Return the (x, y) coordinate for the center point of the cell that contains the specified text.  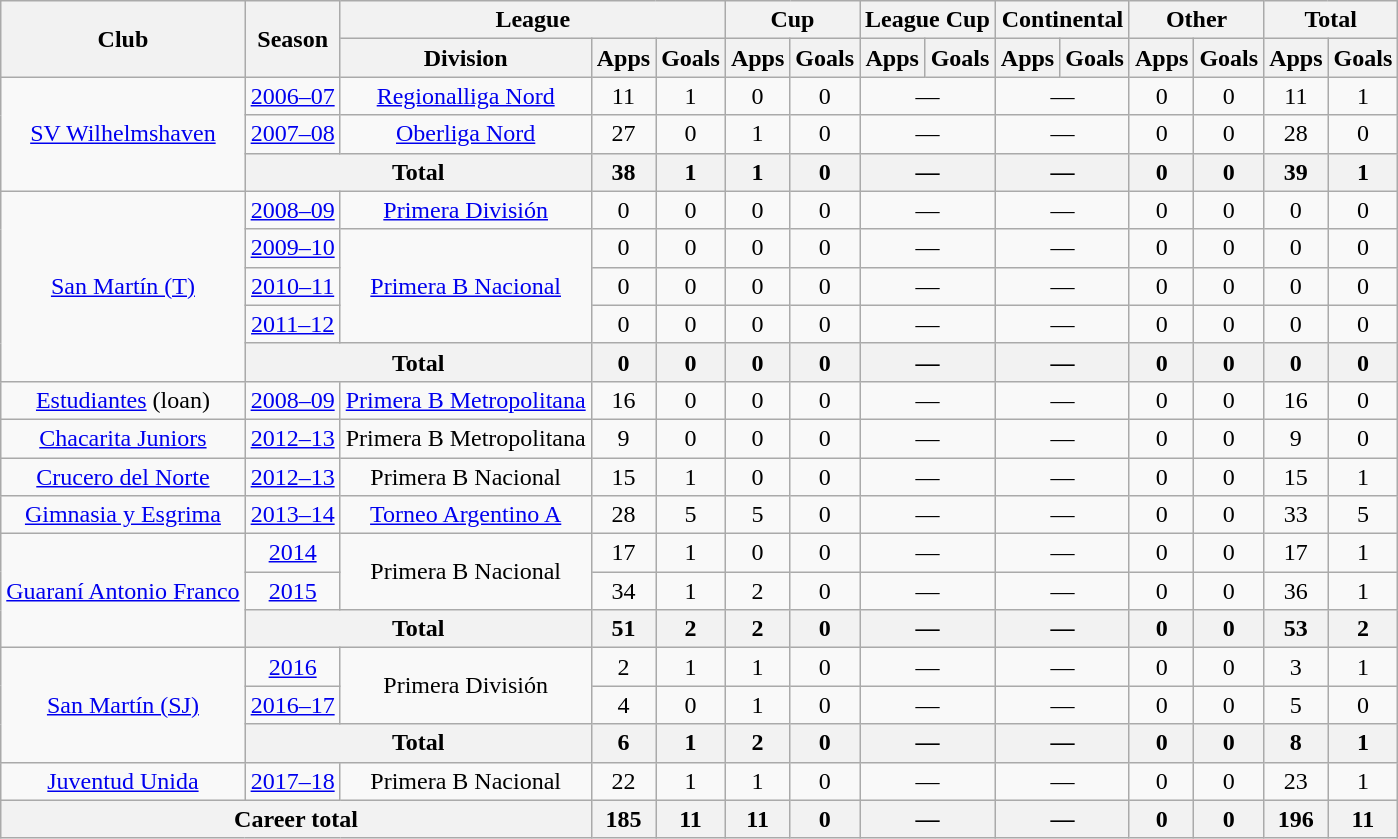
2016 (292, 667)
2009–10 (292, 248)
Oberliga Nord (466, 134)
38 (623, 172)
2017–18 (292, 781)
Torneo Argentino A (466, 515)
23 (1296, 781)
Club (123, 39)
196 (1296, 819)
22 (623, 781)
4 (623, 705)
Continental (1062, 20)
Career total (296, 819)
Season (292, 39)
53 (1296, 629)
SV Wilhelmshaven (123, 134)
2014 (292, 553)
39 (1296, 172)
Crucero del Norte (123, 477)
51 (623, 629)
2010–11 (292, 286)
San Martín (T) (123, 286)
League (532, 20)
185 (623, 819)
2011–12 (292, 324)
Regionalliga Nord (466, 96)
33 (1296, 515)
Chacarita Juniors (123, 438)
36 (1296, 591)
Division (466, 58)
Guaraní Antonio Franco (123, 591)
6 (623, 743)
Gimnasia y Esgrima (123, 515)
Juventud Unida (123, 781)
2007–08 (292, 134)
Other (1196, 20)
2015 (292, 591)
3 (1296, 667)
8 (1296, 743)
27 (623, 134)
34 (623, 591)
2013–14 (292, 515)
League Cup (928, 20)
Estudiantes (loan) (123, 400)
San Martín (SJ) (123, 705)
Cup (792, 20)
2006–07 (292, 96)
2016–17 (292, 705)
